Search for the cell housing the specified text and yield its (x, y) center coordinate. 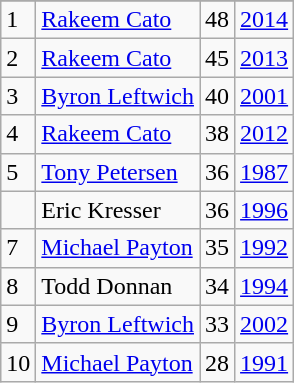
48 (218, 20)
2001 (264, 96)
Todd Donnan (118, 286)
2013 (264, 58)
1994 (264, 286)
9 (18, 324)
33 (218, 324)
1991 (264, 362)
40 (218, 96)
1992 (264, 248)
1996 (264, 210)
38 (218, 134)
5 (18, 172)
Tony Petersen (118, 172)
4 (18, 134)
8 (18, 286)
35 (218, 248)
2002 (264, 324)
2012 (264, 134)
34 (218, 286)
28 (218, 362)
1987 (264, 172)
2 (18, 58)
Eric Kresser (118, 210)
3 (18, 96)
7 (18, 248)
2014 (264, 20)
45 (218, 58)
1 (18, 20)
10 (18, 362)
